Identify which cell holds the provided text, then report its (x, y) central coordinate. 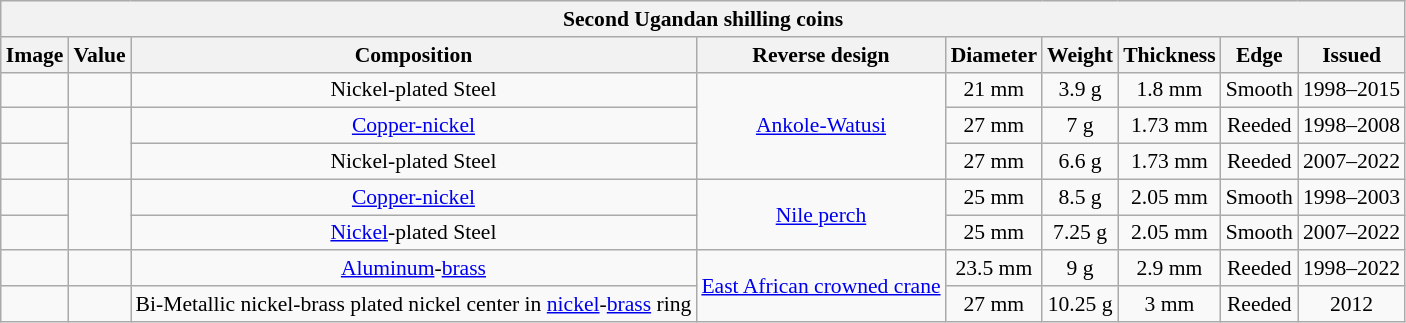
Ankole-Watusi (820, 126)
1998–2015 (1352, 90)
3.9 g (1080, 90)
7 g (1080, 126)
23.5 mm (994, 269)
10.25 g (1080, 304)
Bi-Metallic nickel-brass plated nickel center in nickel-brass ring (414, 304)
2.9 mm (1170, 269)
Issued (1352, 55)
6.6 g (1080, 162)
Aluminum-brass (414, 269)
Image (35, 55)
1998–2003 (1352, 197)
3 mm (1170, 304)
1.8 mm (1170, 90)
9 g (1080, 269)
Second Ugandan shilling coins (703, 19)
East African crowned crane (820, 286)
Thickness (1170, 55)
Diameter (994, 55)
Edge (1260, 55)
1998–2008 (1352, 126)
Nile perch (820, 214)
8.5 g (1080, 197)
Value (99, 55)
2012 (1352, 304)
21 mm (994, 90)
Weight (1080, 55)
Reverse design (820, 55)
1998–2022 (1352, 269)
Composition (414, 55)
7.25 g (1080, 233)
